Identify which cell holds the provided text, then report its [x, y] central coordinate. 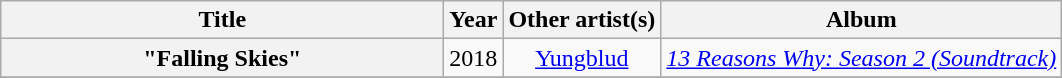
13 Reasons Why: Season 2 (Soundtrack) [862, 58]
"Falling Skies" [222, 58]
2018 [474, 58]
Year [474, 20]
Yungblud [582, 58]
Album [862, 20]
Title [222, 20]
Other artist(s) [582, 20]
